Search for the cell housing the specified text and yield its [x, y] center coordinate. 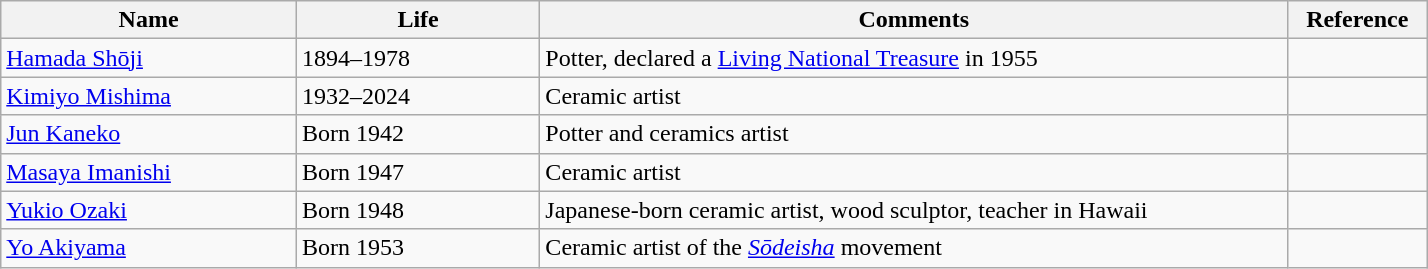
Yo Akiyama [149, 248]
Name [149, 20]
1932–2024 [418, 96]
Reference [1358, 20]
Hamada Shōji [149, 58]
Born 1947 [418, 172]
Born 1948 [418, 210]
1894–1978 [418, 58]
Yukio Ozaki [149, 210]
Japanese-born ceramic artist, wood sculptor, teacher in Hawaii [914, 210]
Born 1942 [418, 134]
Kimiyo Mishima [149, 96]
Potter and ceramics artist [914, 134]
Born 1953 [418, 248]
Jun Kaneko [149, 134]
Ceramic artist of the Sōdeisha movement [914, 248]
Life [418, 20]
Masaya Imanishi [149, 172]
Comments [914, 20]
Potter, declared a Living National Treasure in 1955 [914, 58]
